Extract the (X, Y) coordinate from the center of the cell holding the provided text.  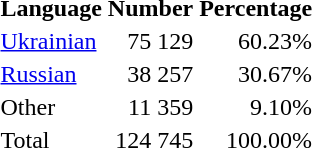
38 257 (150, 74)
11 359 (150, 107)
75 129 (150, 41)
